Detect which cell encompasses the target text, then output its [X, Y] center coordinate. 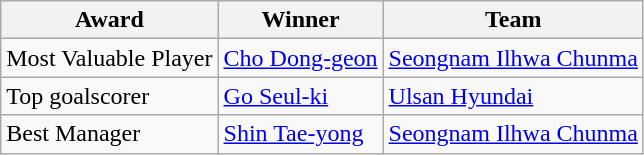
Best Manager [110, 134]
Team [513, 20]
Winner [300, 20]
Go Seul-ki [300, 96]
Award [110, 20]
Cho Dong-geon [300, 58]
Ulsan Hyundai [513, 96]
Shin Tae-yong [300, 134]
Top goalscorer [110, 96]
Most Valuable Player [110, 58]
